Locate the cell with the specified text and output its [x, y] center coordinate. 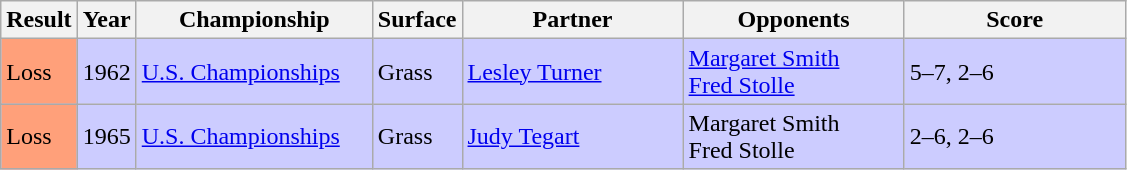
Lesley Turner [572, 72]
Score [1014, 20]
Judy Tegart [572, 136]
Result [39, 20]
1965 [106, 136]
2–6, 2–6 [1014, 136]
Opponents [794, 20]
Surface [417, 20]
5–7, 2–6 [1014, 72]
Partner [572, 20]
Championship [254, 20]
1962 [106, 72]
Year [106, 20]
